From the cell containing the given text, extract its center point as [x, y] coordinate. 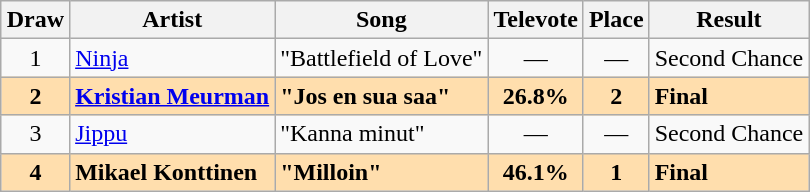
"Milloin" [382, 172]
3 [35, 134]
26.8% [536, 96]
Result [729, 20]
Televote [536, 20]
46.1% [536, 172]
"Kanna minut" [382, 134]
Jippu [172, 134]
Ninja [172, 58]
Draw [35, 20]
"Jos en sua saa" [382, 96]
Mikael Konttinen [172, 172]
Place [616, 20]
Artist [172, 20]
Kristian Meurman [172, 96]
4 [35, 172]
Song [382, 20]
"Battlefield of Love" [382, 58]
